Locate the cell with the specified text and output its (x, y) center coordinate. 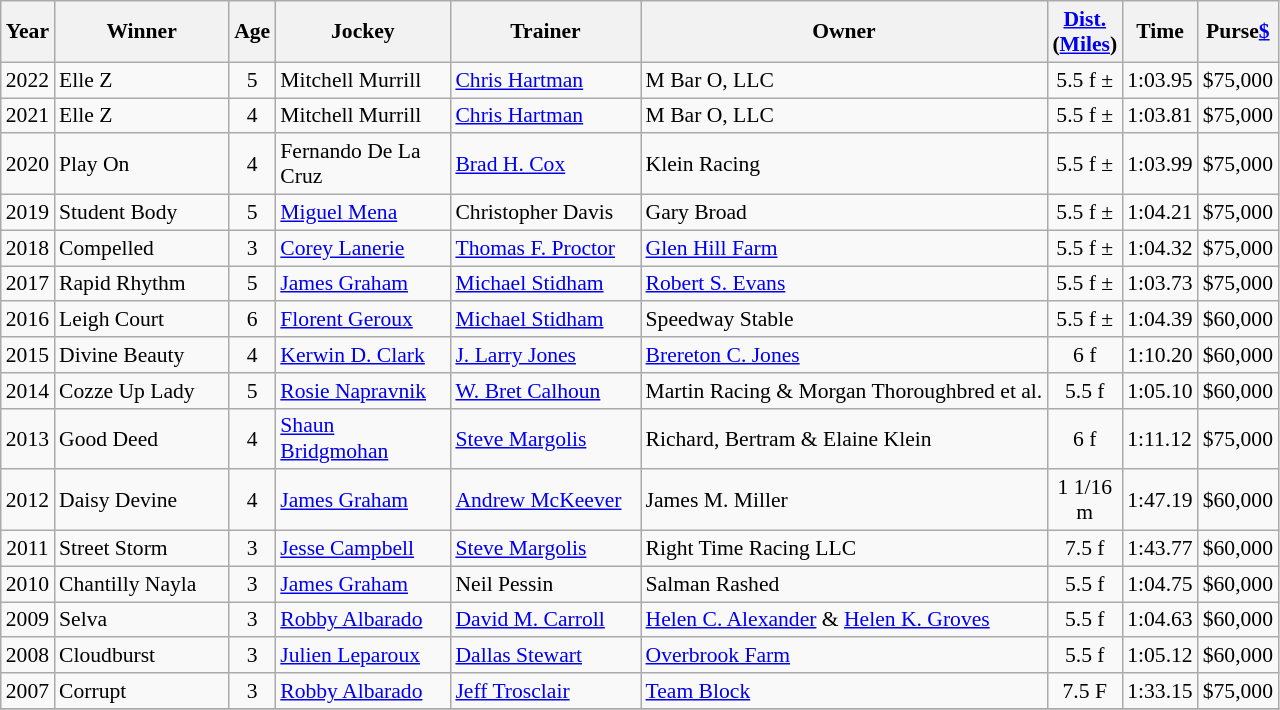
Year (28, 32)
Daisy Devine (142, 500)
Corrupt (142, 691)
Student Body (142, 213)
Miguel Mena (362, 213)
1:04.63 (1160, 620)
Brad H. Cox (545, 164)
2007 (28, 691)
Overbrook Farm (844, 656)
2015 (28, 355)
1:05.12 (1160, 656)
2014 (28, 391)
2016 (28, 320)
Age (252, 32)
Dist. (Miles) (1084, 32)
Glen Hill Farm (844, 248)
Cozze Up Lady (142, 391)
1:03.73 (1160, 284)
Dallas Stewart (545, 656)
2013 (28, 438)
Andrew McKeever (545, 500)
Jeff Trosclair (545, 691)
2010 (28, 584)
Speedway Stable (844, 320)
6 (252, 320)
Jesse Campbell (362, 549)
Good Deed (142, 438)
Team Block (844, 691)
Selva (142, 620)
1:03.81 (1160, 116)
1:04.21 (1160, 213)
1:33.15 (1160, 691)
1 1/16 m (1084, 500)
Brereton C. Jones (844, 355)
7.5 f (1084, 549)
2020 (28, 164)
1:03.95 (1160, 80)
2018 (28, 248)
Richard, Bertram & Elaine Klein (844, 438)
Rosie Napravnik (362, 391)
1:03.99 (1160, 164)
Time (1160, 32)
David M. Carroll (545, 620)
Leigh Court (142, 320)
James M. Miller (844, 500)
1:43.77 (1160, 549)
Salman Rashed (844, 584)
Corey Lanerie (362, 248)
Street Storm (142, 549)
1:47.19 (1160, 500)
Gary Broad (844, 213)
Cloudburst (142, 656)
Play On (142, 164)
Trainer (545, 32)
Compelled (142, 248)
Thomas F. Proctor (545, 248)
7.5 F (1084, 691)
W. Bret Calhoun (545, 391)
2021 (28, 116)
1:04.32 (1160, 248)
2011 (28, 549)
Winner (142, 32)
1:10.20 (1160, 355)
Jockey (362, 32)
Shaun Bridgmohan (362, 438)
2019 (28, 213)
Owner (844, 32)
1:04.39 (1160, 320)
Chantilly Nayla (142, 584)
Right Time Racing LLC (844, 549)
2012 (28, 500)
Neil Pessin (545, 584)
Fernando De La Cruz (362, 164)
Rapid Rhythm (142, 284)
Florent Geroux (362, 320)
1:05.10 (1160, 391)
J. Larry Jones (545, 355)
Martin Racing & Morgan Thoroughbred et al. (844, 391)
Christopher Davis (545, 213)
Helen C. Alexander & Helen K. Groves (844, 620)
Julien Leparoux (362, 656)
2017 (28, 284)
1:11.12 (1160, 438)
Kerwin D. Clark (362, 355)
Purse$ (1238, 32)
Klein Racing (844, 164)
2022 (28, 80)
2008 (28, 656)
Divine Beauty (142, 355)
1:04.75 (1160, 584)
2009 (28, 620)
Robert S. Evans (844, 284)
